Return [x, y] of the center of cell containing provided text 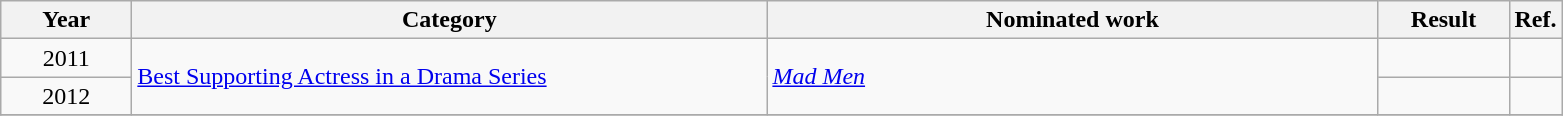
Ref. [1536, 20]
2011 [66, 58]
Nominated work [1072, 20]
Year [66, 20]
Best Supporting Actress in a Drama Series [450, 77]
Result [1444, 20]
2012 [66, 96]
Mad Men [1072, 77]
Category [450, 20]
